Provide the [x, y] coordinate of the cell's center where the given text is located.  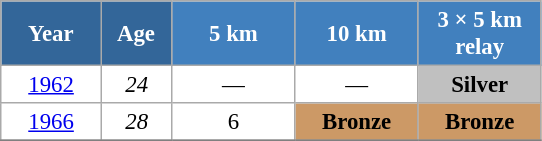
28 [136, 122]
Year [52, 34]
1962 [52, 85]
Silver [480, 85]
3 × 5 km relay [480, 34]
24 [136, 85]
5 km [234, 34]
Age [136, 34]
6 [234, 122]
1966 [52, 122]
10 km [356, 34]
